Capture the cell that displays the provided text and extract its (X, Y) central coordinate. 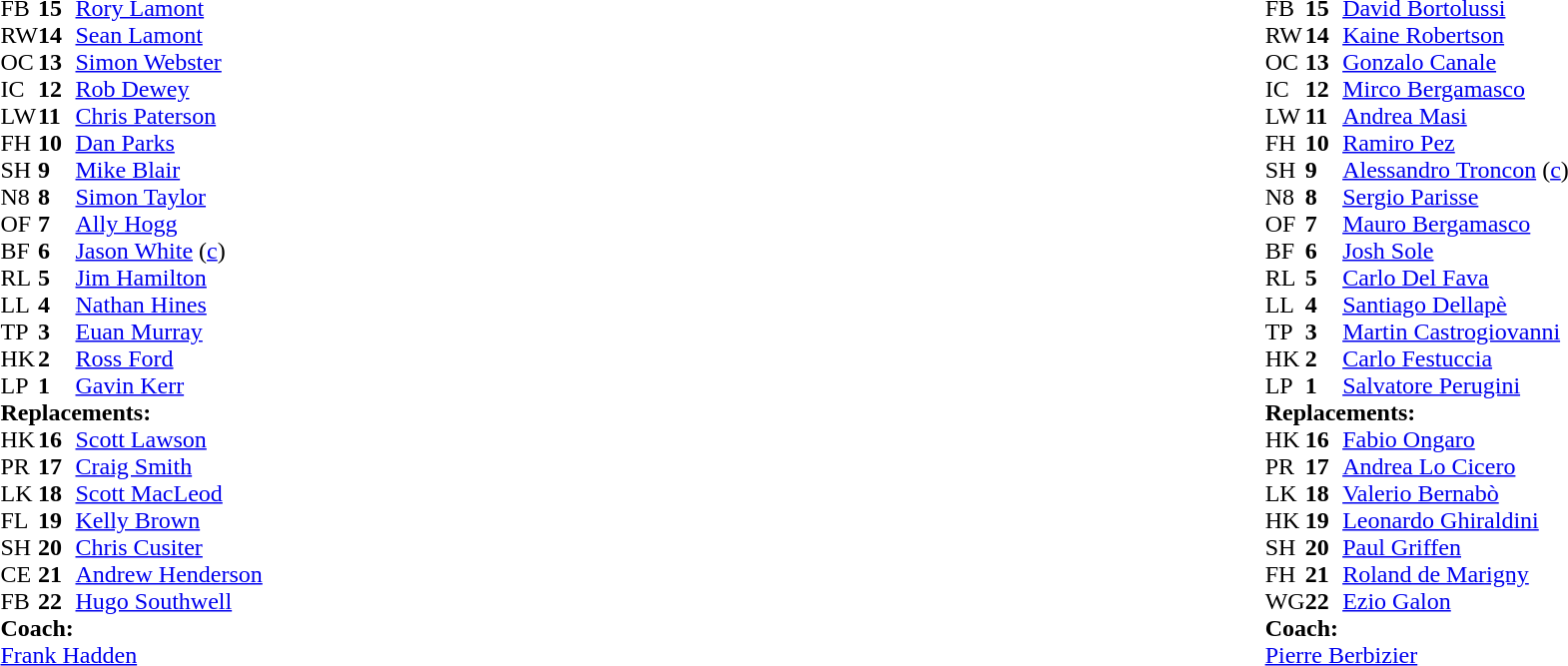
Nathan Hines (170, 306)
Ross Ford (170, 359)
FB (19, 601)
Scott Lawson (170, 439)
Jason White (c) (170, 252)
Gavin Kerr (170, 385)
Ally Hogg (170, 224)
Scott MacLeod (170, 493)
Jim Hamilton (170, 278)
Rob Dewey (170, 90)
Euan Murray (170, 332)
Chris Cusiter (170, 547)
Coach: (131, 629)
Replacements: (131, 413)
Craig Smith (170, 467)
Simon Taylor (170, 198)
Chris Paterson (170, 116)
FL (19, 521)
Simon Webster (170, 62)
Dan Parks (170, 144)
Kelly Brown (170, 521)
Andrew Henderson (170, 575)
WG (1285, 601)
Hugo Southwell (170, 601)
Mike Blair (170, 170)
Sean Lamont (170, 36)
CE (19, 575)
